Search for the cell housing the specified text and yield its [x, y] center coordinate. 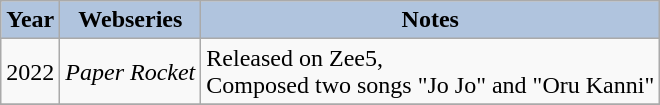
Notes [430, 20]
Released on Zee5,Composed two songs "Jo Jo" and "Oru Kanni" [430, 72]
Paper Rocket [130, 72]
Webseries [130, 20]
2022 [30, 72]
Year [30, 20]
